Extract the (x, y) coordinate from the center of the cell holding the provided text.  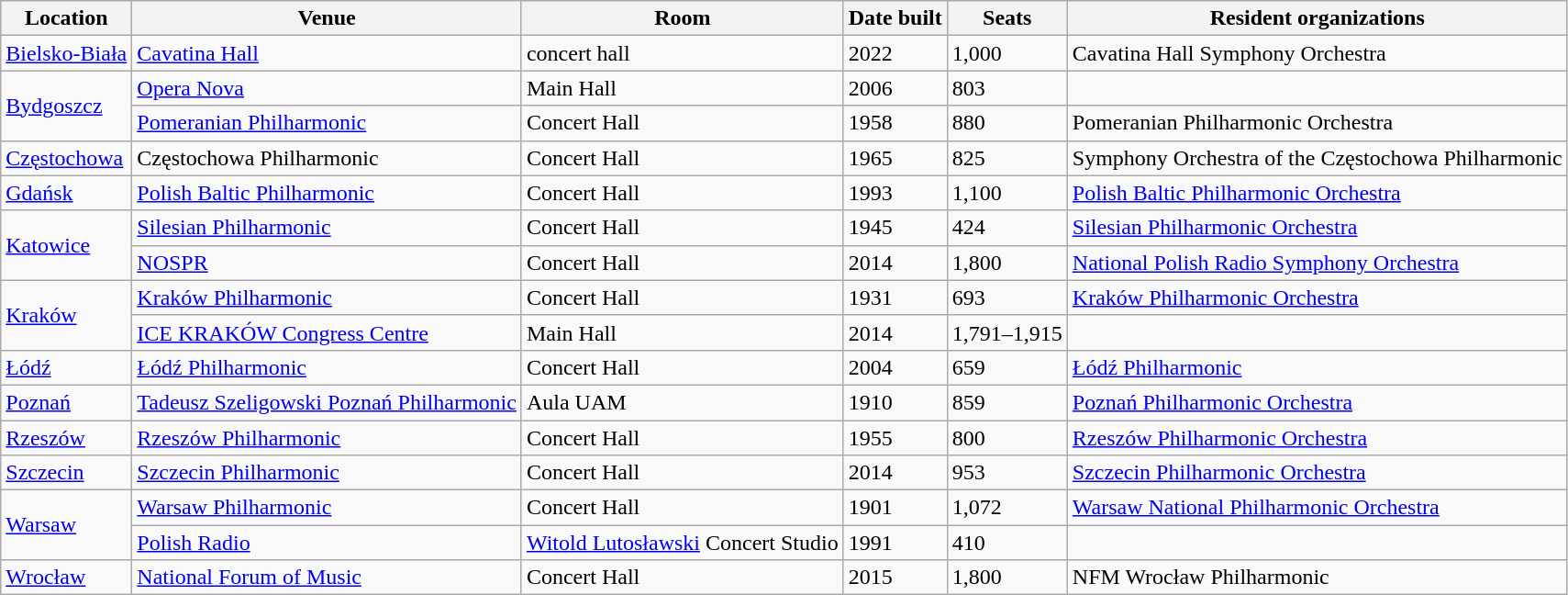
Witold Lutosławski Concert Studio (683, 543)
2022 (895, 53)
1945 (895, 228)
Silesian Philharmonic (327, 228)
1910 (895, 402)
Pomeranian Philharmonic Orchestra (1318, 123)
Warsaw National Philharmonic Orchestra (1318, 508)
concert hall (683, 53)
Częstochowa (66, 158)
2004 (895, 367)
Szczecin Philharmonic Orchestra (1318, 473)
Aula UAM (683, 402)
953 (1007, 473)
Silesian Philharmonic Orchestra (1318, 228)
2015 (895, 578)
1955 (895, 438)
Rzeszów (66, 438)
Rzeszów Philharmonic (327, 438)
ICE KRAKÓW Congress Centre (327, 332)
Szczecin (66, 473)
1958 (895, 123)
Częstochowa Philharmonic (327, 158)
Szczecin Philharmonic (327, 473)
Bydgoszcz (66, 106)
Tadeusz Szeligowski Poznań Philharmonic (327, 402)
Warsaw Philharmonic (327, 508)
Gdańsk (66, 193)
Cavatina Hall Symphony Orchestra (1318, 53)
Symphony Orchestra of the Częstochowa Philharmonic (1318, 158)
Poznań Philharmonic Orchestra (1318, 402)
1,791–1,915 (1007, 332)
2006 (895, 88)
1,000 (1007, 53)
Date built (895, 18)
410 (1007, 543)
659 (1007, 367)
NOSPR (327, 263)
Kraków (66, 315)
Kraków Philharmonic Orchestra (1318, 297)
Katowice (66, 245)
Pomeranian Philharmonic (327, 123)
Opera Nova (327, 88)
Poznań (66, 402)
Polish Baltic Philharmonic (327, 193)
825 (1007, 158)
1965 (895, 158)
Kraków Philharmonic (327, 297)
Warsaw (66, 525)
Bielsko-Biała (66, 53)
National Forum of Music (327, 578)
693 (1007, 297)
1,072 (1007, 508)
Location (66, 18)
1901 (895, 508)
880 (1007, 123)
1993 (895, 193)
Wrocław (66, 578)
Room (683, 18)
800 (1007, 438)
Venue (327, 18)
National Polish Radio Symphony Orchestra (1318, 263)
424 (1007, 228)
803 (1007, 88)
859 (1007, 402)
Cavatina Hall (327, 53)
1991 (895, 543)
Resident organizations (1318, 18)
Seats (1007, 18)
Polish Radio (327, 543)
Łódź (66, 367)
NFM Wrocław Philharmonic (1318, 578)
1931 (895, 297)
Polish Baltic Philharmonic Orchestra (1318, 193)
1,100 (1007, 193)
Rzeszów Philharmonic Orchestra (1318, 438)
